Locate the cell with the specified text and output its (x, y) center coordinate. 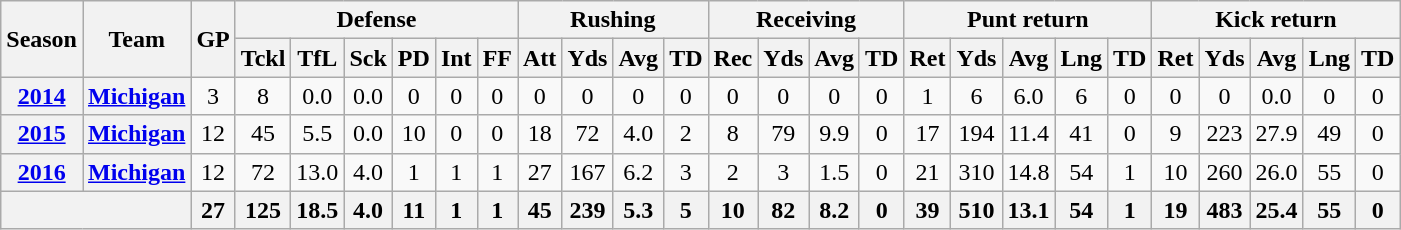
8.2 (834, 210)
Sck (368, 58)
TfL (318, 58)
223 (1224, 134)
Rec (733, 58)
39 (928, 210)
41 (1081, 134)
5 (686, 210)
2016 (42, 172)
510 (976, 210)
Team (136, 39)
125 (263, 210)
2014 (42, 96)
194 (976, 134)
13.0 (318, 172)
FF (497, 58)
19 (1176, 210)
239 (588, 210)
13.1 (1028, 210)
11.4 (1028, 134)
260 (1224, 172)
14.8 (1028, 172)
310 (976, 172)
PD (414, 58)
Punt return (1028, 20)
6.2 (638, 172)
1.5 (834, 172)
49 (1329, 134)
25.4 (1276, 210)
21 (928, 172)
Tckl (263, 58)
5.3 (638, 210)
Receiving (806, 20)
Defense (376, 20)
26.0 (1276, 172)
167 (588, 172)
27.9 (1276, 134)
Season (42, 39)
9 (1176, 134)
11 (414, 210)
79 (784, 134)
9.9 (834, 134)
18.5 (318, 210)
Kick return (1276, 20)
GP (213, 39)
483 (1224, 210)
5.5 (318, 134)
2015 (42, 134)
17 (928, 134)
Rushing (614, 20)
6.0 (1028, 96)
Int (456, 58)
18 (540, 134)
Att (540, 58)
82 (784, 210)
